Identify which cell holds the provided text, then report its [x, y] central coordinate. 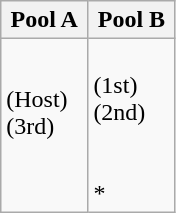
Pool A [44, 20]
Pool B [132, 20]
(1st) (2nd) * [132, 126]
(Host) (3rd) [44, 126]
